Scan for the cell matching the given text and deliver its (x, y) coordinate at center. 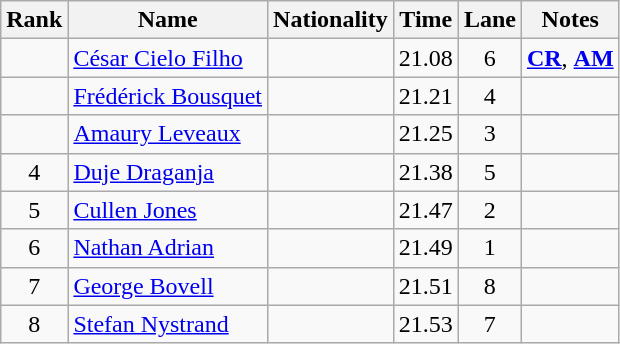
Nathan Adrian (168, 248)
Lane (490, 20)
21.47 (426, 210)
21.49 (426, 248)
César Cielo Filho (168, 58)
3 (490, 134)
21.38 (426, 172)
2 (490, 210)
21.08 (426, 58)
Frédérick Bousquet (168, 96)
21.25 (426, 134)
21.53 (426, 324)
Rank (34, 20)
CR, AM (570, 58)
Cullen Jones (168, 210)
Amaury Leveaux (168, 134)
Notes (570, 20)
21.51 (426, 286)
Time (426, 20)
Duje Draganja (168, 172)
Nationality (331, 20)
1 (490, 248)
Stefan Nystrand (168, 324)
Name (168, 20)
George Bovell (168, 286)
21.21 (426, 96)
